Search for the cell housing the specified text and yield its [x, y] center coordinate. 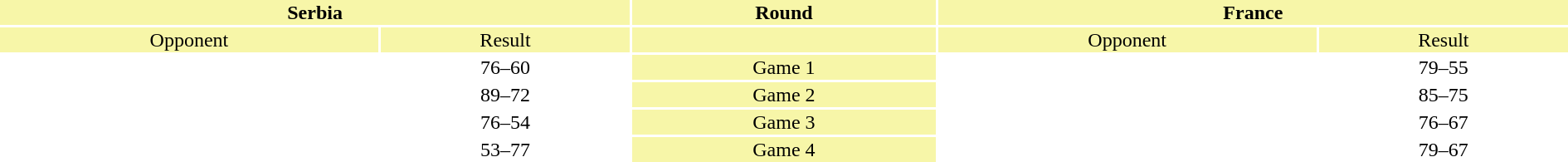
76–67 [1444, 122]
Game 2 [784, 95]
53–77 [505, 150]
Game 3 [784, 122]
Serbia [315, 12]
85–75 [1444, 95]
79–55 [1444, 67]
76–54 [505, 122]
Game 4 [784, 150]
89–72 [505, 95]
Game 1 [784, 67]
76–60 [505, 67]
France [1253, 12]
Round [784, 12]
79–67 [1444, 150]
